Pinpoint the cell where the given text exists, returning its (X, Y) midpoint coordinate. 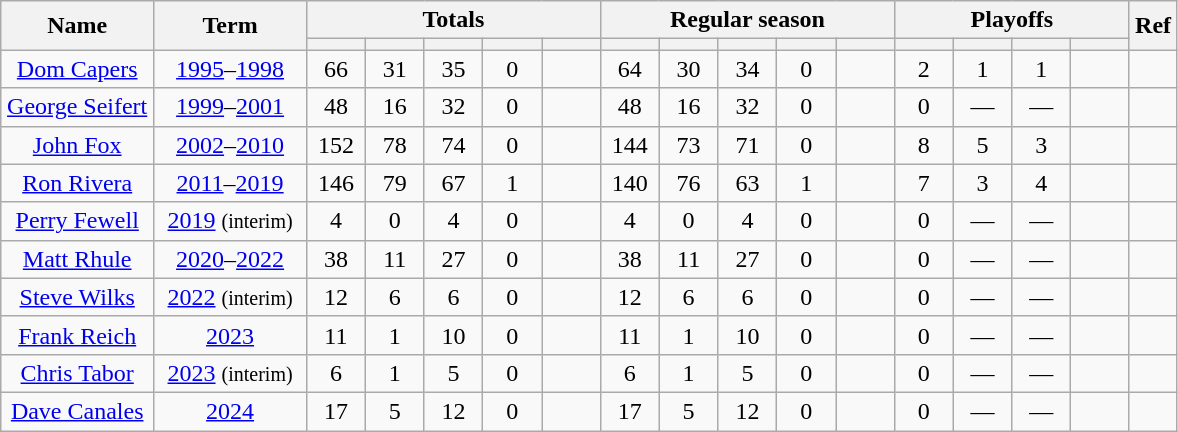
Chris Tabor (78, 373)
67 (454, 183)
31 (394, 69)
64 (630, 69)
2022 (interim) (230, 297)
73 (688, 145)
2011–2019 (230, 183)
74 (454, 145)
30 (688, 69)
2023 (230, 335)
2002–2010 (230, 145)
152 (336, 145)
2023 (interim) (230, 373)
2020–2022 (230, 259)
Regular season (747, 20)
8 (924, 145)
Matt Rhule (78, 259)
71 (748, 145)
144 (630, 145)
Playoffs (1012, 20)
35 (454, 69)
1995–1998 (230, 69)
2 (924, 69)
Ron Rivera (78, 183)
Frank Reich (78, 335)
146 (336, 183)
John Fox (78, 145)
George Seifert (78, 107)
Name (78, 26)
2024 (230, 411)
7 (924, 183)
Dave Canales (78, 411)
Term (230, 26)
79 (394, 183)
2019 (interim) (230, 221)
78 (394, 145)
76 (688, 183)
1999–2001 (230, 107)
34 (748, 69)
Dom Capers (78, 69)
63 (748, 183)
Perry Fewell (78, 221)
Totals (454, 20)
Steve Wilks (78, 297)
140 (630, 183)
Ref (1152, 26)
66 (336, 69)
